Find where the given text appears and provide that cell's center as [x, y] coordinate. 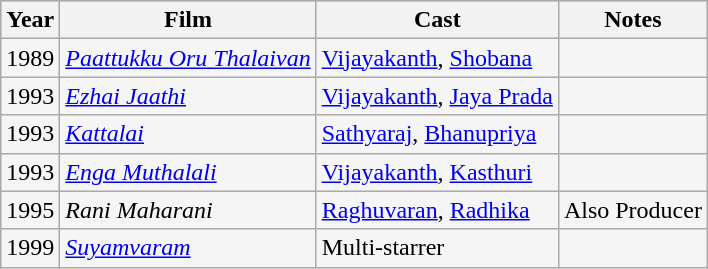
Kattalai [188, 134]
Enga Muthalali [188, 172]
Vijayakanth, Jaya Prada [437, 96]
Multi-starrer [437, 248]
Sathyaraj, Bhanupriya [437, 134]
Ezhai Jaathi [188, 96]
Rani Maharani [188, 210]
1989 [30, 58]
1995 [30, 210]
Raghuvaran, Radhika [437, 210]
1999 [30, 248]
Vijayakanth, Kasthuri [437, 172]
Also Producer [632, 210]
Suyamvaram [188, 248]
Paattukku Oru Thalaivan [188, 58]
Cast [437, 20]
Year [30, 20]
Notes [632, 20]
Film [188, 20]
Vijayakanth, Shobana [437, 58]
